Output the [x, y] coordinate of the center of the cell containing the given text.  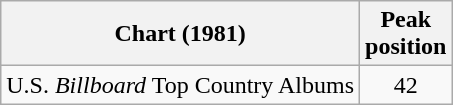
Chart (1981) [180, 34]
U.S. Billboard Top Country Albums [180, 85]
Peakposition [406, 34]
42 [406, 85]
